Scan for the cell matching the given text and deliver its (X, Y) coordinate at center. 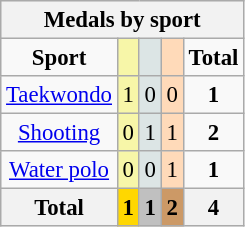
Medals by sport (122, 20)
Sport (60, 58)
Shooting (60, 133)
Taekwondo (60, 95)
4 (213, 208)
Water polo (60, 170)
